Find where the given text appears and provide that cell's center as [X, Y] coordinate. 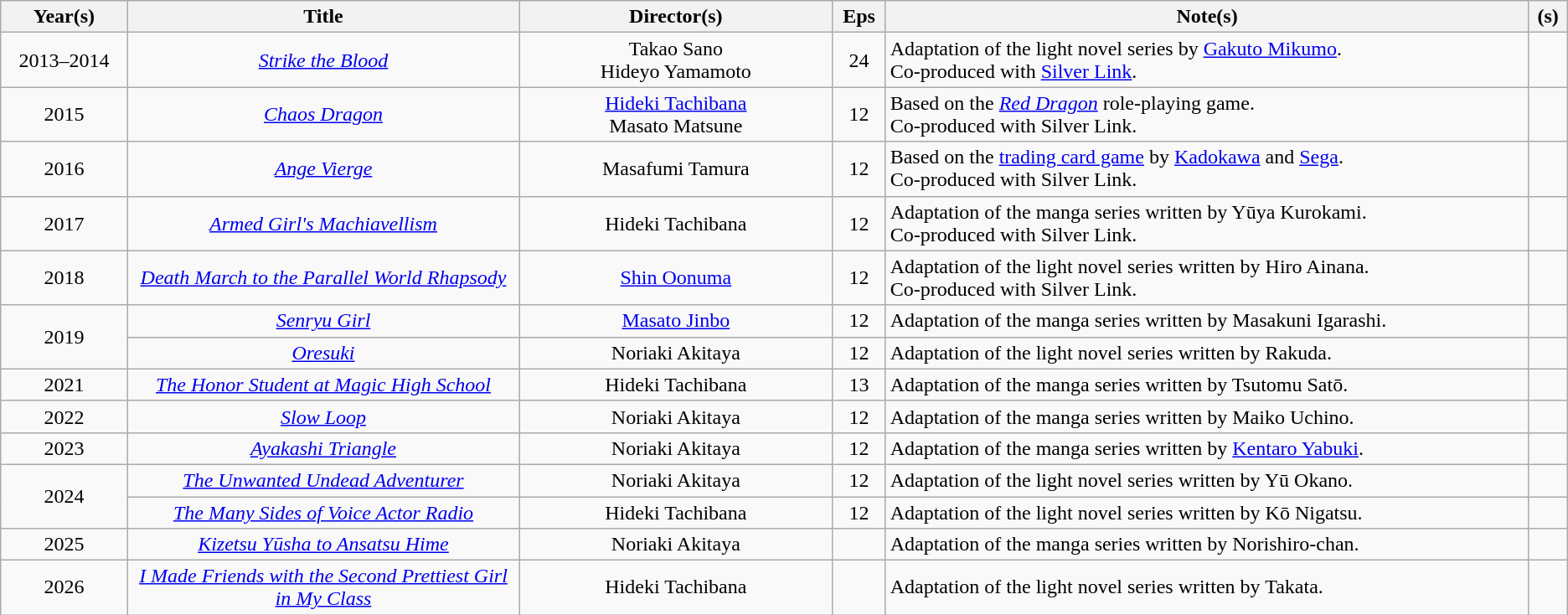
2019 [64, 337]
Director(s) [676, 17]
Eps [859, 17]
Adaptation of the light novel series written by Takata. [1207, 588]
Adaptation of the light novel series by Gakuto Mikumo.Co-produced with Silver Link. [1207, 60]
Ayakashi Triangle [323, 448]
Shin Oonuma [676, 278]
Chaos Dragon [323, 114]
2018 [64, 278]
2025 [64, 545]
Slow Loop [323, 416]
Adaptation of the manga series written by Norishiro-chan. [1207, 545]
Death March to the Parallel World Rhapsody [323, 278]
2023 [64, 448]
Adaptation of the manga series written by Masakuni Igarashi. [1207, 321]
Adaptation of the manga series written by Maiko Uchino. [1207, 416]
Masato Jinbo [676, 321]
Adaptation of the light novel series written by Rakuda. [1207, 353]
Oresuki [323, 353]
Title [323, 17]
Adaptation of the manga series written by Kentaro Yabuki. [1207, 448]
Takao Sano Hideyo Yamamoto [676, 60]
Adaptation of the light novel series written by Kō Nigatsu. [1207, 512]
24 [859, 60]
2016 [64, 169]
Adaptation of the light novel series written by Hiro Ainana.Co-produced with Silver Link. [1207, 278]
Kizetsu Yūsha to Ansatsu Hime [323, 545]
Based on the Red Dragon role-playing game.Co-produced with Silver Link. [1207, 114]
Ange Vierge [323, 169]
Adaptation of the manga series written by Yūya Kurokami.Co-produced with Silver Link. [1207, 223]
The Unwanted Undead Adventurer [323, 480]
2013–2014 [64, 60]
Year(s) [64, 17]
2015 [64, 114]
2022 [64, 416]
2026 [64, 588]
The Many Sides of Voice Actor Radio [323, 512]
Strike the Blood [323, 60]
Based on the trading card game by Kadokawa and Sega.Co-produced with Silver Link. [1207, 169]
I Made Friends with the Second Prettiest Girl in My Class [323, 588]
2024 [64, 496]
Hideki Tachibana Masato Matsune [676, 114]
Armed Girl's Machiavellism [323, 223]
The Honor Student at Magic High School [323, 385]
Adaptation of the manga series written by Tsutomu Satō. [1207, 385]
2021 [64, 385]
2017 [64, 223]
Adaptation of the light novel series written by Yū Okano. [1207, 480]
Senryu Girl [323, 321]
(s) [1548, 17]
Masafumi Tamura [676, 169]
Note(s) [1207, 17]
13 [859, 385]
